Return the (x, y) coordinate for the center point of the cell that contains the specified text.  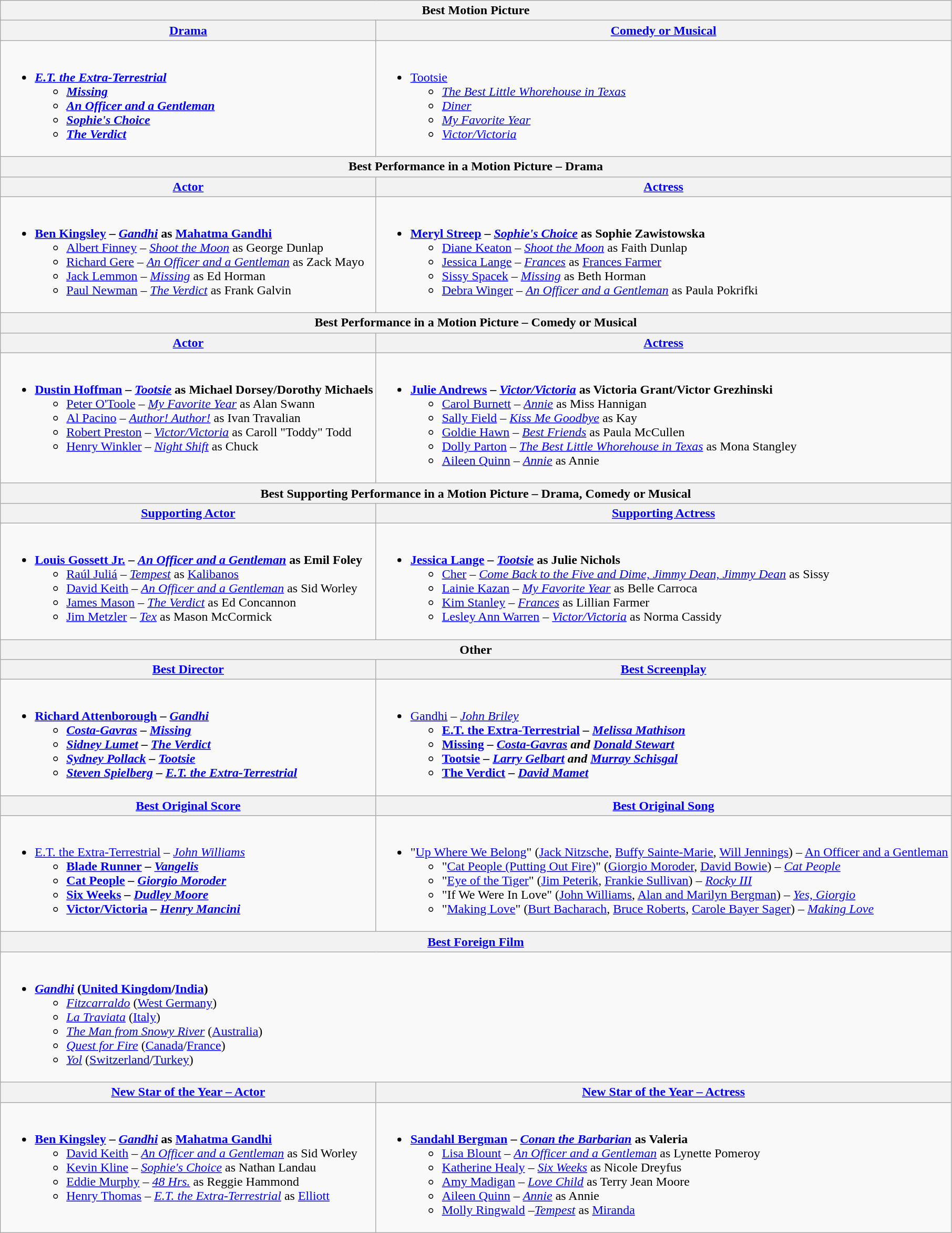
Other (476, 649)
E.T. the Extra-Terrestrial – John WilliamsBlade Runner – VangelisCat People – Giorgio MoroderSix Weeks – Dudley MooreVictor/Victoria – Henry Mancini (188, 874)
Supporting Actor (188, 513)
Best Original Score (188, 806)
TootsieThe Best Little Whorehouse in TexasDinerMy Favorite YearVictor/Victoria (663, 99)
Best Foreign Film (476, 942)
E.T. the Extra-TerrestrialMissingAn Officer and a GentlemanSophie's ChoiceThe Verdict (188, 99)
Best Screenplay (663, 670)
Best Performance in a Motion Picture – Drama (476, 167)
Drama (188, 30)
Best Supporting Performance in a Motion Picture – Drama, Comedy or Musical (476, 493)
Best Original Song (663, 806)
New Star of the Year – Actor (188, 1092)
Supporting Actress (663, 513)
Comedy or Musical (663, 30)
Best Director (188, 670)
Best Performance in a Motion Picture – Comedy or Musical (476, 323)
Best Motion Picture (476, 11)
Richard Attenborough – GandhiCosta-Gavras – MissingSidney Lumet – The VerdictSydney Pollack – TootsieSteven Spielberg – E.T. the Extra-Terrestrial (188, 738)
New Star of the Year – Actress (663, 1092)
